Scan for the cell matching the given text and deliver its (x, y) coordinate at center. 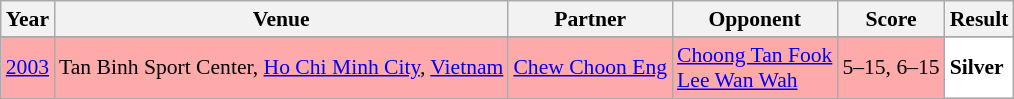
2003 (28, 68)
Result (980, 19)
Opponent (754, 19)
Chew Choon Eng (590, 68)
Year (28, 19)
5–15, 6–15 (890, 68)
Score (890, 19)
Partner (590, 19)
Choong Tan Fook Lee Wan Wah (754, 68)
Tan Binh Sport Center, Ho Chi Minh City, Vietnam (281, 68)
Venue (281, 19)
Silver (980, 68)
